From the cell containing the given text, extract its center point as (X, Y) coordinate. 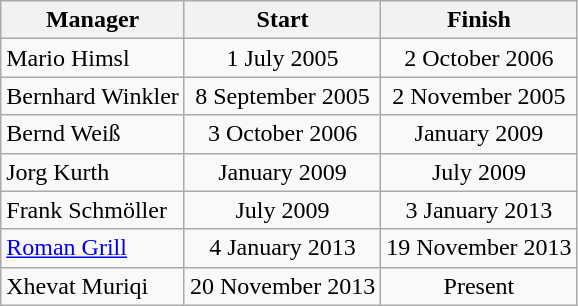
2 November 2005 (479, 96)
19 November 2013 (479, 248)
Roman Grill (93, 248)
Xhevat Muriqi (93, 286)
20 November 2013 (282, 286)
Bernd Weiß (93, 134)
Bernhard Winkler (93, 96)
2 October 2006 (479, 58)
Mario Himsl (93, 58)
1 July 2005 (282, 58)
3 January 2013 (479, 210)
Manager (93, 20)
Jorg Kurth (93, 172)
Start (282, 20)
4 January 2013 (282, 248)
Present (479, 286)
3 October 2006 (282, 134)
8 September 2005 (282, 96)
Frank Schmöller (93, 210)
Finish (479, 20)
